Find where the given text appears and provide that cell's center as (x, y) coordinate. 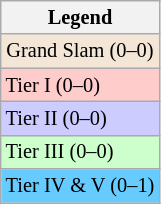
Legend (80, 17)
Tier IV & V (0–1) (80, 186)
Tier II (0–0) (80, 118)
Tier I (0–0) (80, 85)
Grand Slam (0–0) (80, 51)
Tier III (0–0) (80, 152)
